Search for the cell housing the specified text and yield its (x, y) center coordinate. 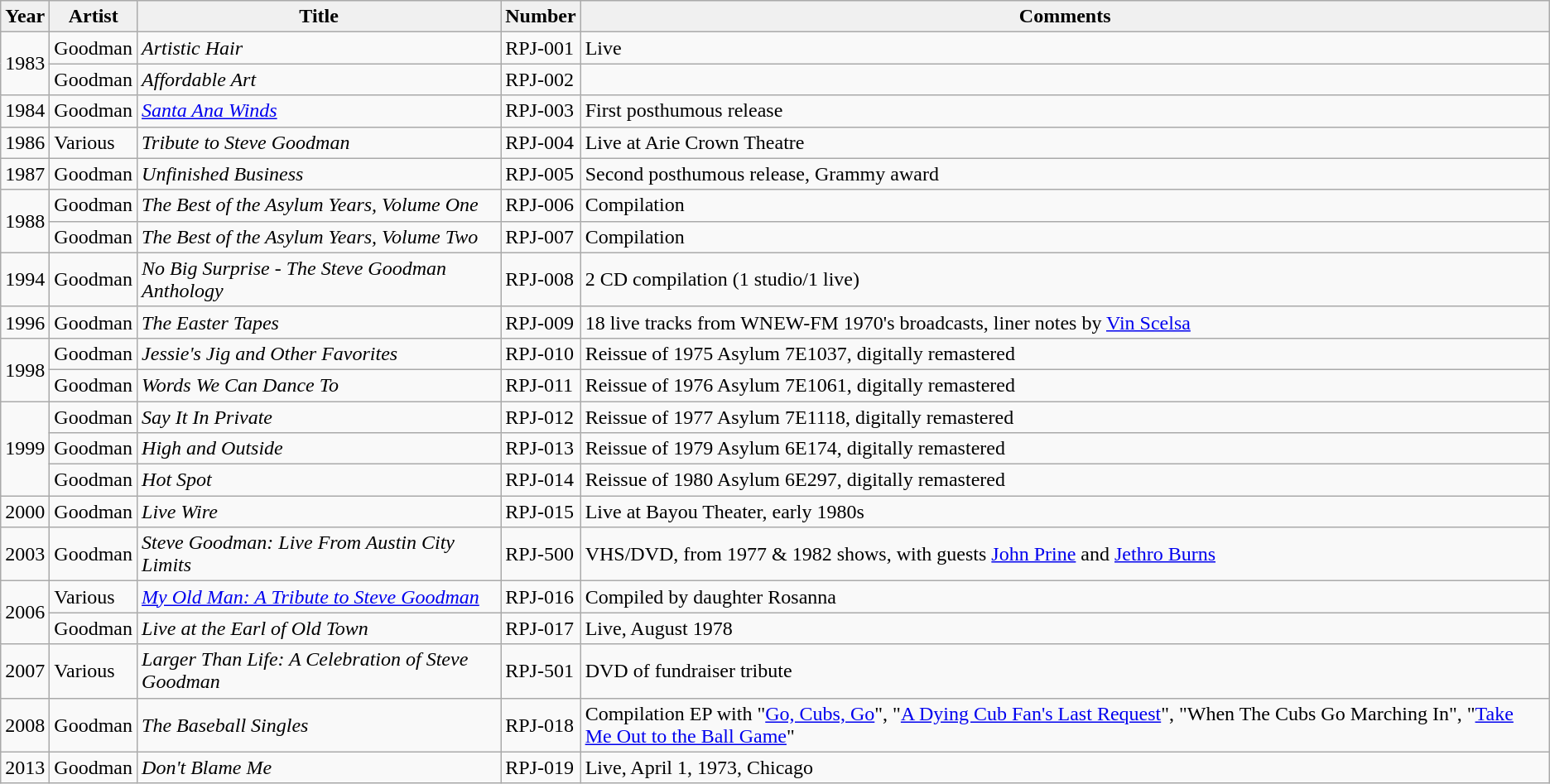
RPJ-500 (541, 555)
2008 (25, 725)
2000 (25, 512)
Words We Can Dance To (320, 385)
The Baseball Singles (320, 725)
Live Wire (320, 512)
My Old Man: A Tribute to Steve Goodman (320, 597)
2003 (25, 555)
RPJ-017 (541, 628)
Compiled by daughter Rosanna (1065, 597)
2006 (25, 613)
RPJ-019 (541, 767)
RPJ-015 (541, 512)
RPJ-004 (541, 142)
1988 (25, 221)
High and Outside (320, 449)
First posthumous release (1065, 111)
RPJ-013 (541, 449)
RPJ-005 (541, 174)
Live at the Earl of Old Town (320, 628)
Year (25, 17)
1986 (25, 142)
Artistic Hair (320, 48)
RPJ-011 (541, 385)
RPJ-018 (541, 725)
Reissue of 1976 Asylum 7E1061, digitally remastered (1065, 385)
RPJ-003 (541, 111)
RPJ-009 (541, 322)
2007 (25, 671)
1983 (25, 64)
18 live tracks from WNEW-FM 1970's broadcasts, liner notes by Vin Scelsa (1065, 322)
Number (541, 17)
Reissue of 1975 Asylum 7E1037, digitally remastered (1065, 354)
RPJ-002 (541, 79)
Jessie's Jig and Other Favorites (320, 354)
RPJ-006 (541, 205)
RPJ-010 (541, 354)
Live at Arie Crown Theatre (1065, 142)
Unfinished Business (320, 174)
Reissue of 1980 Asylum 6E297, digitally remastered (1065, 480)
The Easter Tapes (320, 322)
The Best of the Asylum Years, Volume One (320, 205)
RPJ-012 (541, 416)
Say It In Private (320, 416)
Title (320, 17)
Santa Ana Winds (320, 111)
The Best of the Asylum Years, Volume Two (320, 237)
RPJ-016 (541, 597)
Comments (1065, 17)
Compilation EP with "Go, Cubs, Go", "A Dying Cub Fan's Last Request", "When The Cubs Go Marching In", "Take Me Out to the Ball Game" (1065, 725)
Tribute to Steve Goodman (320, 142)
2 CD compilation (1 studio/1 live) (1065, 280)
Reissue of 1979 Asylum 6E174, digitally remastered (1065, 449)
1998 (25, 369)
Live, August 1978 (1065, 628)
1987 (25, 174)
No Big Surprise - The Steve Goodman Anthology (320, 280)
Hot Spot (320, 480)
1984 (25, 111)
Don't Blame Me (320, 767)
VHS/DVD, from 1977 & 1982 shows, with guests John Prine and Jethro Burns (1065, 555)
Larger Than Life: A Celebration of Steve Goodman (320, 671)
RPJ-014 (541, 480)
Steve Goodman: Live From Austin City Limits (320, 555)
1999 (25, 448)
RPJ-501 (541, 671)
DVD of fundraiser tribute (1065, 671)
Affordable Art (320, 79)
RPJ-008 (541, 280)
Live (1065, 48)
Artist (94, 17)
1994 (25, 280)
1996 (25, 322)
Second posthumous release, Grammy award (1065, 174)
RPJ-007 (541, 237)
Live, April 1, 1973, Chicago (1065, 767)
RPJ-001 (541, 48)
Reissue of 1977 Asylum 7E1118, digitally remastered (1065, 416)
2013 (25, 767)
Live at Bayou Theater, early 1980s (1065, 512)
